Output the [X, Y] coordinate of the center of the cell containing the given text.  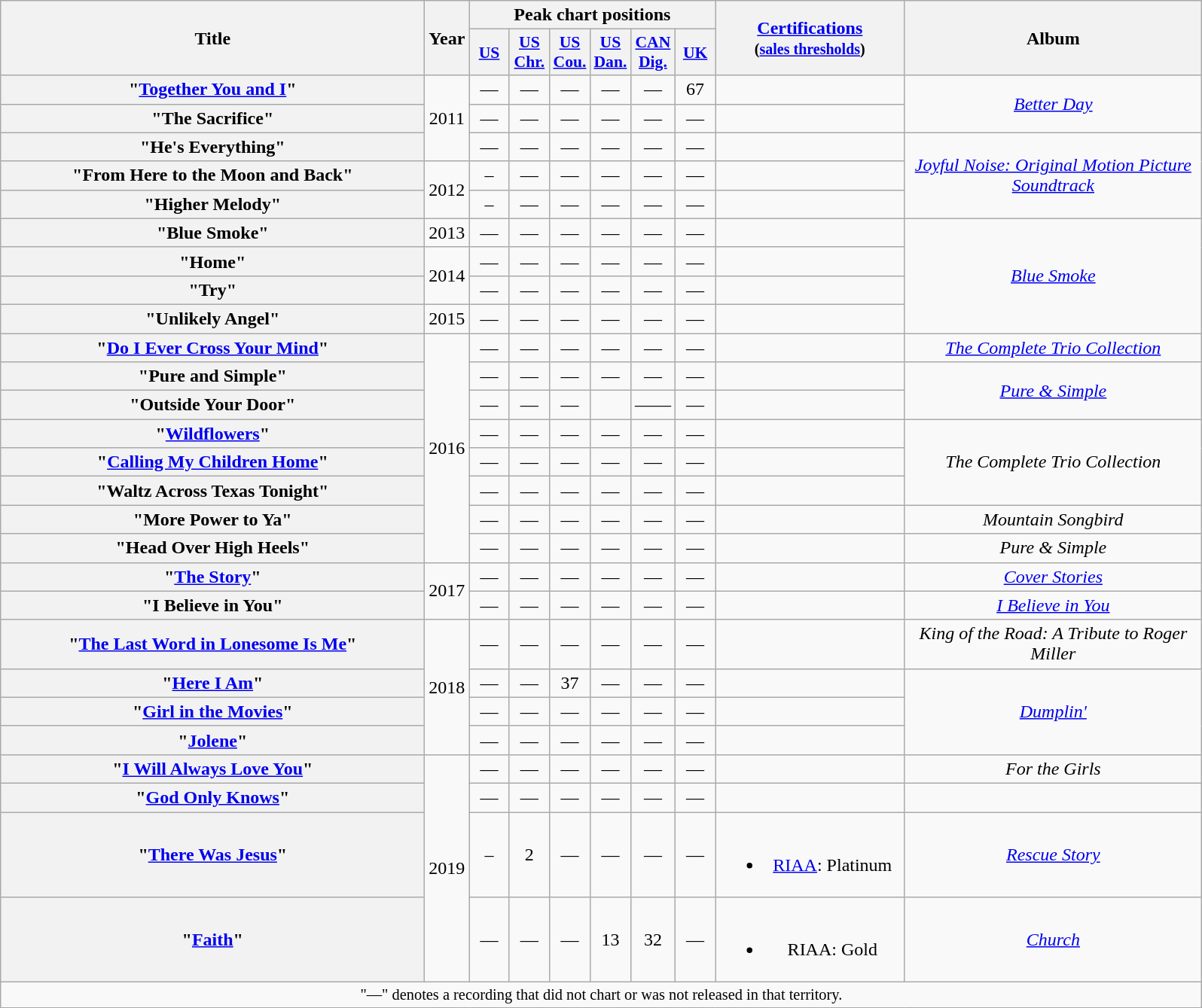
—— [652, 405]
2016 [447, 447]
2018 [447, 687]
Church [1053, 939]
RIAA: Gold [810, 939]
"Pure and Simple" [212, 376]
US [490, 53]
Dumplin' [1053, 711]
2015 [447, 318]
Joyful Noise: Original Motion Picture Soundtrack [1053, 175]
"Girl in the Movies" [212, 711]
"Calling My Children Home" [212, 462]
"The Sacrifice" [212, 118]
"Here I Am" [212, 683]
Certifications(sales thresholds) [810, 38]
"I Believe in You" [212, 605]
"The Story" [212, 577]
Mountain Songbird [1053, 519]
For the Girls [1053, 769]
"Unlikely Angel" [212, 318]
USDan. [610, 53]
Better Day [1053, 104]
2019 [447, 868]
"Do I Ever Cross Your Mind" [212, 347]
Peak chart positions [592, 15]
"Faith" [212, 939]
I Believe in You [1053, 605]
CANDig. [652, 53]
"Together You and I" [212, 90]
Blue Smoke [1053, 276]
"Waltz Across Texas Tonight" [212, 491]
"There Was Jesus" [212, 854]
"—" denotes a recording that did not chart or was not released in that territory. [601, 995]
2013 [447, 233]
2017 [447, 591]
Album [1053, 38]
"I Will Always Love You" [212, 769]
2014 [447, 276]
USCou. [570, 53]
Cover Stories [1053, 577]
Title [212, 38]
2012 [447, 190]
"Jolene" [212, 740]
32 [652, 939]
"From Here to the Moon and Back" [212, 175]
"Higher Melody" [212, 204]
"More Power to Ya" [212, 519]
13 [610, 939]
"Try" [212, 290]
37 [570, 683]
67 [694, 90]
"He's Everything" [212, 147]
Rescue Story [1053, 854]
RIAA: Platinum [810, 854]
King of the Road: A Tribute to Roger Miller [1053, 644]
"Blue Smoke" [212, 233]
"The Last Word in Lonesome Is Me" [212, 644]
2 [529, 854]
"Home" [212, 261]
"God Only Knows" [212, 797]
Year [447, 38]
USChr. [529, 53]
2011 [447, 118]
"Wildflowers" [212, 434]
"Head Over High Heels" [212, 548]
UK [694, 53]
"Outside Your Door" [212, 405]
